Search for the cell housing the specified text and yield its (x, y) center coordinate. 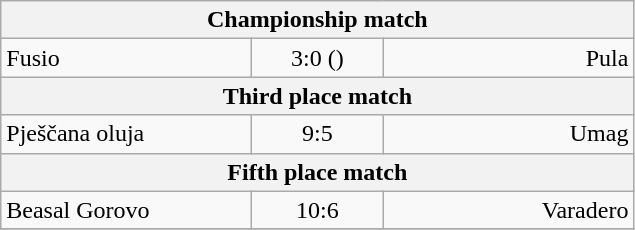
Pješčana oluja (126, 134)
Umag (508, 134)
10:6 (318, 210)
Third place match (318, 96)
9:5 (318, 134)
Varadero (508, 210)
Pula (508, 58)
Fusio (126, 58)
Beasal Gorovo (126, 210)
Fifth place match (318, 172)
Championship match (318, 20)
3:0 () (318, 58)
